Scan for the cell matching the given text and deliver its (x, y) coordinate at center. 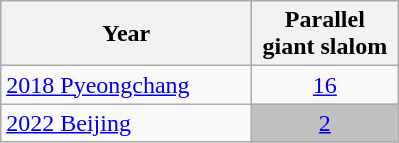
16 (325, 85)
2 (325, 123)
Year (126, 34)
2022 Beijing (126, 123)
2018 Pyeongchang (126, 85)
Parallelgiant slalom (325, 34)
